Pinpoint the cell where the given text exists, returning its (X, Y) midpoint coordinate. 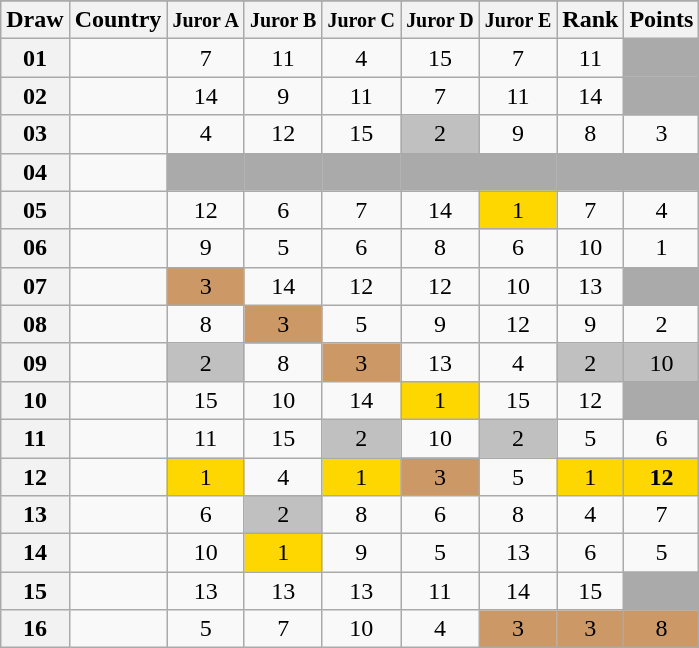
Rank (590, 20)
04 (35, 172)
07 (35, 286)
08 (35, 324)
Juror D (440, 20)
09 (35, 362)
Draw (35, 20)
Juror C (362, 20)
02 (35, 96)
Juror B (283, 20)
Country (118, 20)
03 (35, 134)
01 (35, 58)
Juror A (206, 20)
Juror E (518, 20)
16 (35, 629)
Points (662, 20)
05 (35, 210)
06 (35, 248)
